Detect which cell encompasses the target text, then output its [x, y] center coordinate. 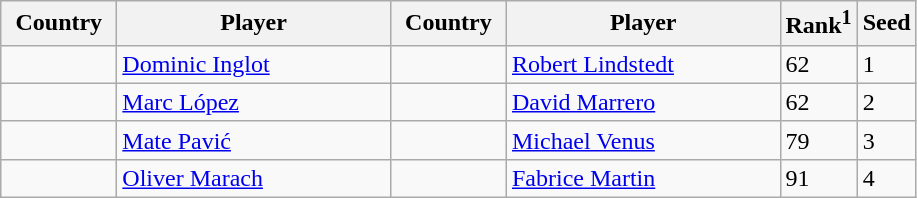
Fabrice Martin [643, 178]
Robert Lindstedt [643, 64]
1 [886, 64]
Rank1 [818, 24]
79 [818, 140]
Dominic Inglot [254, 64]
91 [818, 178]
Mate Pavić [254, 140]
David Marrero [643, 102]
4 [886, 178]
Marc López [254, 102]
Michael Venus [643, 140]
Oliver Marach [254, 178]
Seed [886, 24]
3 [886, 140]
2 [886, 102]
